Identify which cell holds the provided text, then report its (X, Y) central coordinate. 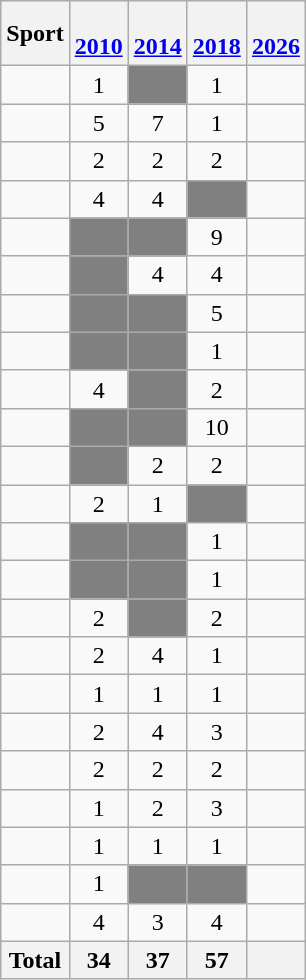
2010 (98, 34)
9 (216, 237)
Total (35, 960)
2026 (276, 34)
2018 (216, 34)
10 (216, 427)
37 (158, 960)
2014 (158, 34)
34 (98, 960)
Sport (35, 34)
57 (216, 960)
7 (158, 123)
